Output the (X, Y) coordinate of the center of the cell containing the given text.  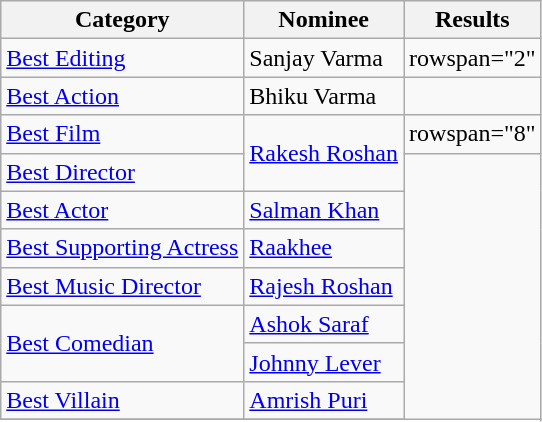
Amrish Puri (324, 400)
Best Villain (122, 400)
Best Actor (122, 210)
Ashok Saraf (324, 324)
Bhiku Varma (324, 96)
Results (473, 20)
Nominee (324, 20)
Best Comedian (122, 343)
Best Action (122, 96)
rowspan="2" (473, 58)
Category (122, 20)
Rajesh Roshan (324, 286)
Best Music Director (122, 286)
Johnny Lever (324, 362)
Rakesh Roshan (324, 153)
Best Director (122, 172)
Salman Khan (324, 210)
Raakhee (324, 248)
Sanjay Varma (324, 58)
Best Supporting Actress (122, 248)
Best Editing (122, 58)
rowspan="8" (473, 134)
Best Film (122, 134)
